Extract the (X, Y) coordinate from the center of the cell holding the provided text.  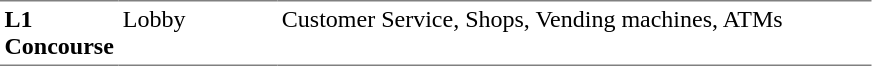
Lobby (198, 33)
L1Concourse (59, 33)
Customer Service, Shops, Vending machines, ATMs (574, 33)
